Extract the (X, Y) coordinate from the center of the cell holding the provided text.  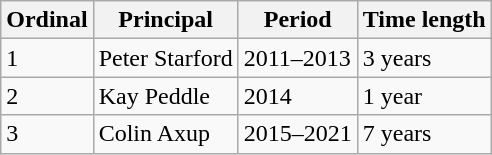
Kay Peddle (166, 96)
7 years (424, 134)
1 (47, 58)
Ordinal (47, 20)
2014 (298, 96)
Colin Axup (166, 134)
3 (47, 134)
3 years (424, 58)
2015–2021 (298, 134)
Peter Starford (166, 58)
Time length (424, 20)
1 year (424, 96)
2 (47, 96)
Principal (166, 20)
Period (298, 20)
2011–2013 (298, 58)
